Search for the cell housing the specified text and yield its [x, y] center coordinate. 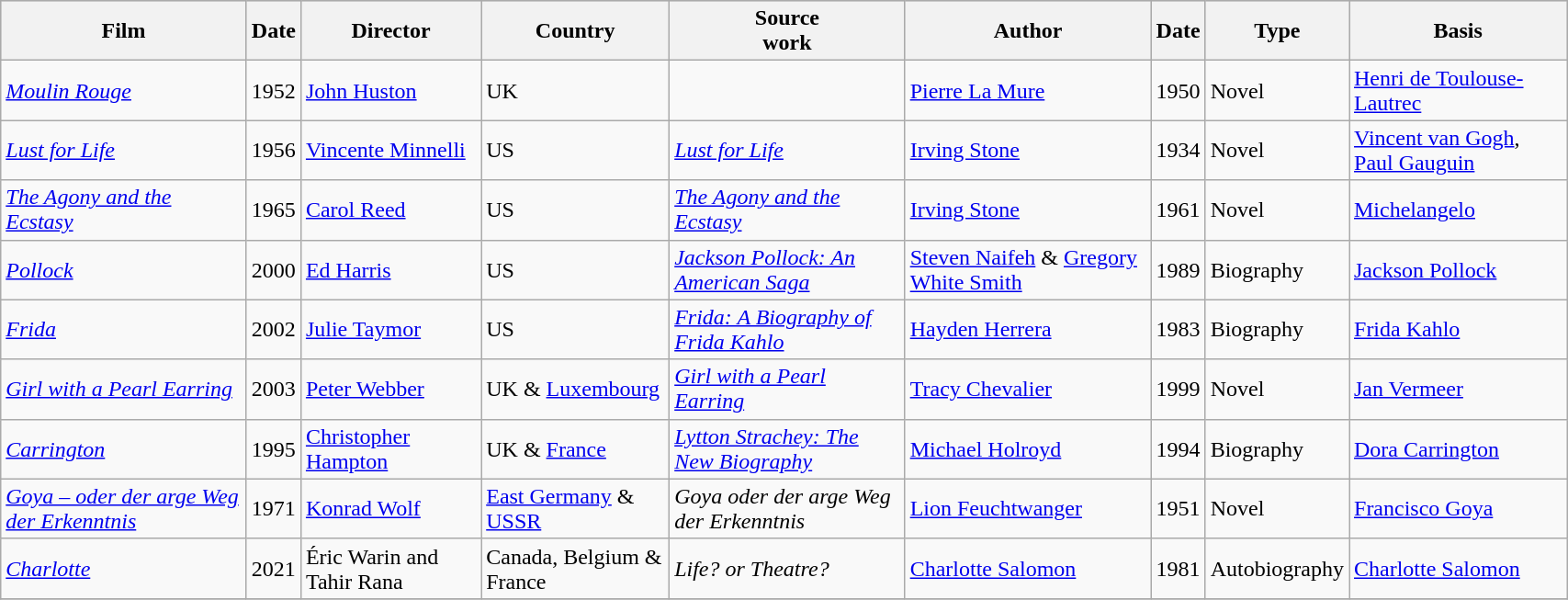
Éric Warin and Tahir Rana [390, 568]
Jan Vermeer [1457, 390]
1934 [1178, 151]
Director [390, 31]
UK & Luxembourg [575, 390]
Moulin Rouge [124, 90]
Konrad Wolf [390, 509]
Film [124, 31]
Tracy Chevalier [1028, 390]
Jackson Pollock [1457, 270]
1951 [1178, 509]
1995 [274, 448]
Frida [124, 329]
1981 [1178, 568]
2002 [274, 329]
Basis [1457, 31]
Francisco Goya [1457, 509]
1952 [274, 90]
2000 [274, 270]
East Germany & USSR [575, 509]
Pollock [124, 270]
Goya – oder der arge Weg der Erkenntnis [124, 509]
Carrington [124, 448]
1971 [274, 509]
Frida: A Biography of Frida Kahlo [787, 329]
Steven Naifeh & Gregory White Smith [1028, 270]
Jackson Pollock: An American Saga [787, 270]
Lytton Strachey: The New Biography [787, 448]
UK [575, 90]
Peter Webber [390, 390]
Type [1277, 31]
Autobiography [1277, 568]
1961 [1178, 209]
Canada, Belgium & France [575, 568]
Carol Reed [390, 209]
John Huston [390, 90]
1983 [1178, 329]
Charlotte [124, 568]
UK & France [575, 448]
1994 [1178, 448]
Julie Taymor [390, 329]
Pierre La Mure [1028, 90]
Lion Feuchtwanger [1028, 509]
Vincente Minnelli [390, 151]
Christopher Hampton [390, 448]
Dora Carrington [1457, 448]
Ed Harris [390, 270]
1950 [1178, 90]
Vincent van Gogh, Paul Gauguin [1457, 151]
1999 [1178, 390]
Goya oder der arge Weg der Erkenntnis [787, 509]
Life? or Theatre? [787, 568]
1989 [1178, 270]
Country [575, 31]
2021 [274, 568]
Michael Holroyd [1028, 448]
Frida Kahlo [1457, 329]
1956 [274, 151]
1965 [274, 209]
2003 [274, 390]
Michelangelo [1457, 209]
Author [1028, 31]
Sourcework [787, 31]
Hayden Herrera [1028, 329]
Henri de Toulouse-Lautrec [1457, 90]
